Identify which cell holds the provided text, then report its (x, y) central coordinate. 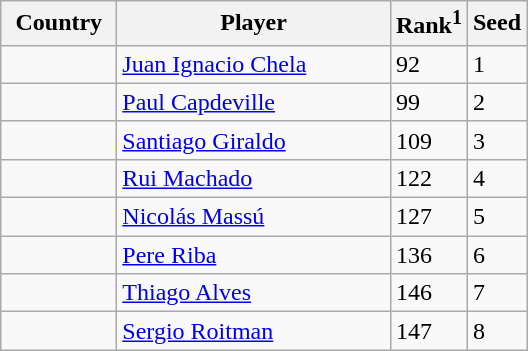
7 (496, 293)
Thiago Alves (254, 293)
Nicolás Massú (254, 217)
122 (428, 178)
109 (428, 140)
99 (428, 102)
Sergio Roitman (254, 331)
8 (496, 331)
4 (496, 178)
Paul Capdeville (254, 102)
Country (59, 24)
127 (428, 217)
136 (428, 255)
1 (496, 64)
Seed (496, 24)
6 (496, 255)
147 (428, 331)
Pere Riba (254, 255)
Santiago Giraldo (254, 140)
92 (428, 64)
Player (254, 24)
3 (496, 140)
5 (496, 217)
Rank1 (428, 24)
Rui Machado (254, 178)
146 (428, 293)
2 (496, 102)
Juan Ignacio Chela (254, 64)
